Return [X, Y] of the center of cell containing provided text 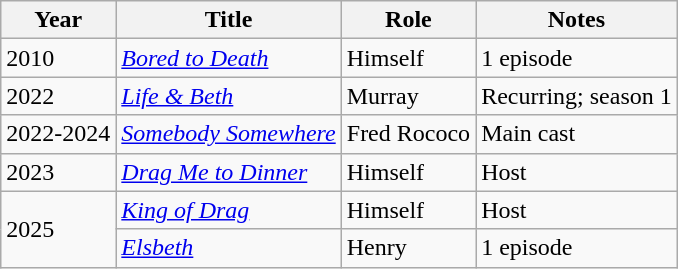
Fred Rococo [408, 134]
2010 [58, 58]
Main cast [577, 134]
Recurring; season 1 [577, 96]
Henry [408, 248]
Bored to Death [228, 58]
2025 [58, 229]
Murray [408, 96]
2023 [58, 172]
Notes [577, 20]
2022 [58, 96]
Elsbeth [228, 248]
2022-2024 [58, 134]
Drag Me to Dinner [228, 172]
King of Drag [228, 210]
Title [228, 20]
Life & Beth [228, 96]
Somebody Somewhere [228, 134]
Role [408, 20]
Year [58, 20]
